Pinpoint the cell where the given text exists, returning its [X, Y] midpoint coordinate. 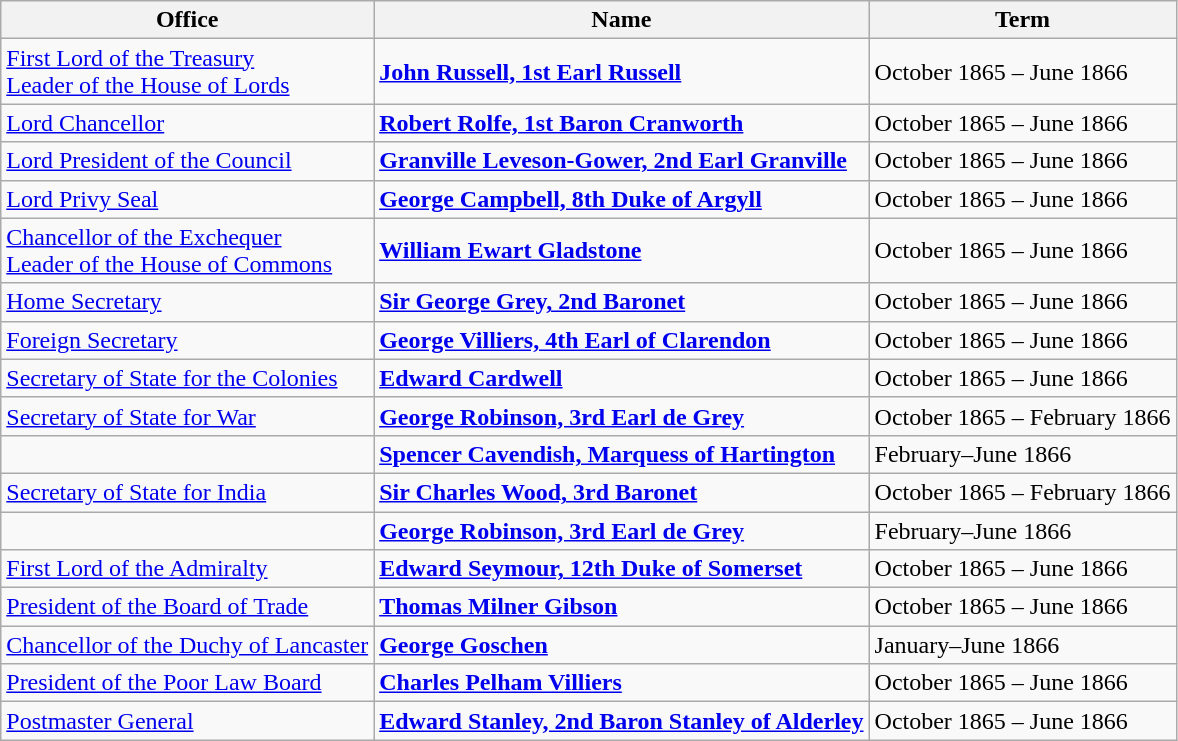
Office [188, 20]
President of the Poor Law Board [188, 683]
Chancellor of the Duchy of Lancaster [188, 645]
First Lord of the TreasuryLeader of the House of Lords [188, 72]
Lord Privy Seal [188, 199]
Edward Seymour, 12th Duke of Somerset [622, 569]
First Lord of the Admiralty [188, 569]
Thomas Milner Gibson [622, 607]
President of the Board of Trade [188, 607]
George Villiers, 4th Earl of Clarendon [622, 340]
George Campbell, 8th Duke of Argyll [622, 199]
Home Secretary [188, 302]
Chancellor of the ExchequerLeader of the House of Commons [188, 250]
Name [622, 20]
Spencer Cavendish, Marquess of Hartington [622, 454]
Sir Charles Wood, 3rd Baronet [622, 492]
Lord President of the Council [188, 161]
Robert Rolfe, 1st Baron Cranworth [622, 123]
Edward Cardwell [622, 378]
Foreign Secretary [188, 340]
Secretary of State for War [188, 416]
Edward Stanley, 2nd Baron Stanley of Alderley [622, 721]
Lord Chancellor [188, 123]
Charles Pelham Villiers [622, 683]
Postmaster General [188, 721]
Sir George Grey, 2nd Baronet [622, 302]
Granville Leveson-Gower, 2nd Earl Granville [622, 161]
John Russell, 1st Earl Russell [622, 72]
George Goschen [622, 645]
William Ewart Gladstone [622, 250]
Secretary of State for India [188, 492]
Term [1022, 20]
Secretary of State for the Colonies [188, 378]
January–June 1866 [1022, 645]
